Extract the (x, y) coordinate from the center of the cell holding the provided text.  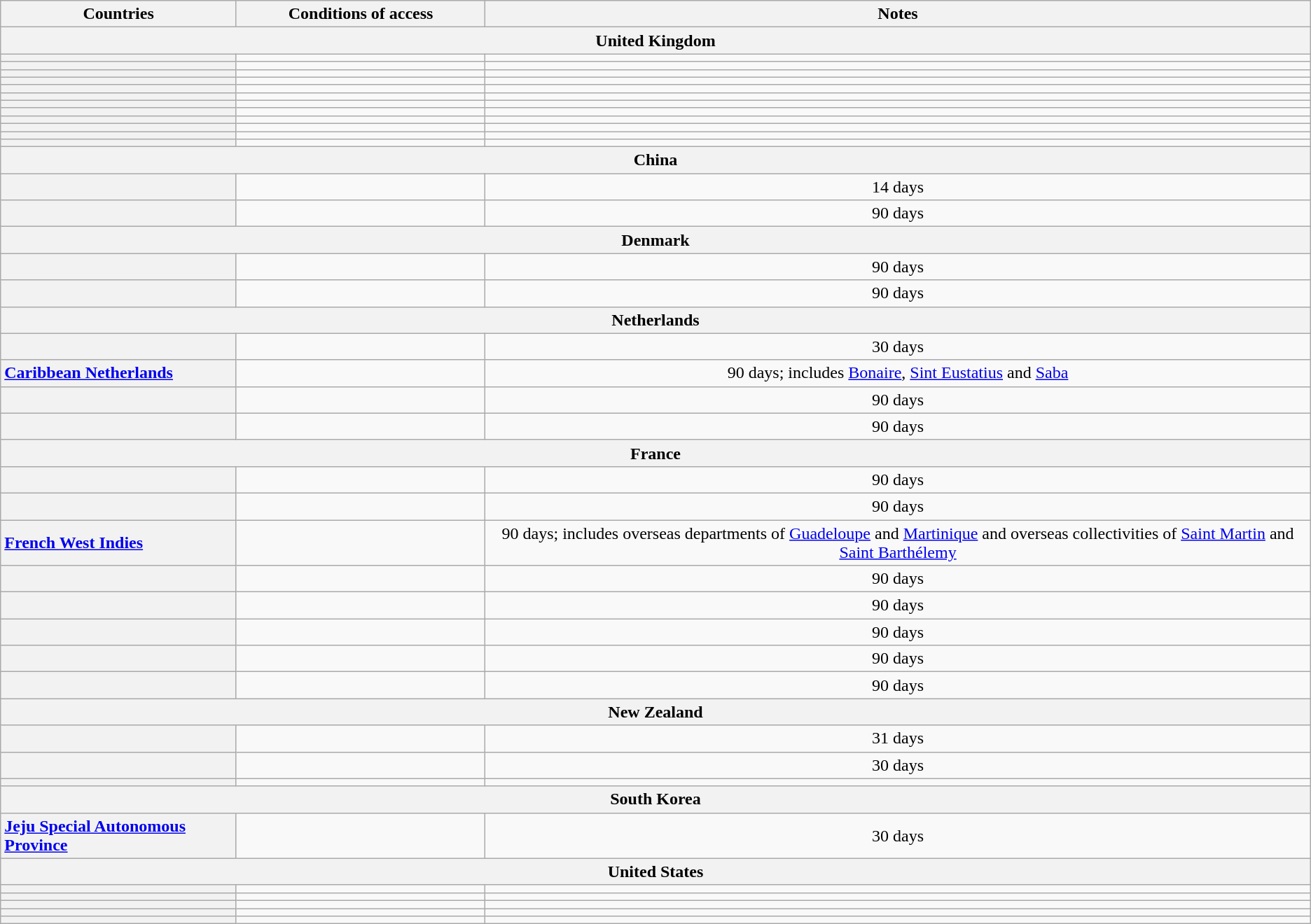
China (655, 160)
French West Indies (119, 542)
90 days; includes Bonaire, Sint Eustatius and Saba (898, 373)
Jeju Special Autonomous Province (119, 836)
Netherlands (655, 320)
South Korea (655, 799)
31 days (898, 738)
Countries (119, 14)
Notes (898, 14)
Caribbean Netherlands (119, 373)
14 days (898, 187)
France (655, 453)
United States (655, 871)
Conditions of access (360, 14)
Denmark (655, 240)
New Zealand (655, 712)
90 days; includes overseas departments of Guadeloupe and Martinique and overseas collectivities of Saint Martin and Saint Barthélemy (898, 542)
United Kingdom (655, 41)
